Output the [X, Y] coordinate of the center of the cell containing the given text.  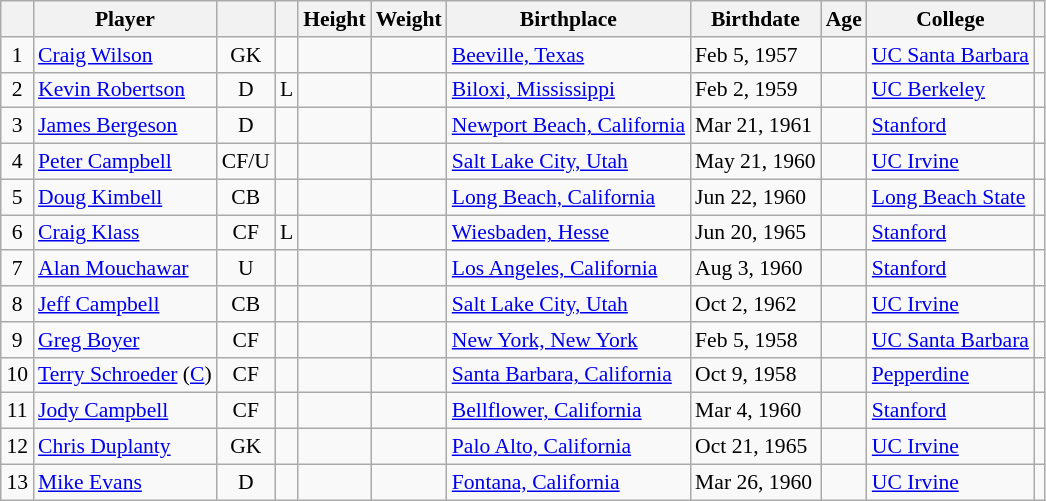
Oct 2, 1962 [756, 304]
College [950, 19]
Kevin Robertson [125, 90]
Feb 5, 1958 [756, 340]
Craig Wilson [125, 55]
Mike Evans [125, 482]
May 21, 1960 [756, 162]
5 [17, 197]
Birthplace [568, 19]
Greg Boyer [125, 340]
12 [17, 447]
Long Beach State [950, 197]
Biloxi, Mississippi [568, 90]
7 [17, 269]
New York, New York [568, 340]
6 [17, 233]
Palo Alto, California [568, 447]
Age [844, 19]
Mar 26, 1960 [756, 482]
Jody Campbell [125, 411]
Height [334, 19]
Feb 2, 1959 [756, 90]
Wiesbaden, Hesse [568, 233]
Feb 5, 1957 [756, 55]
Los Angeles, California [568, 269]
Bellflower, California [568, 411]
CF/U [246, 162]
Santa Barbara, California [568, 375]
Long Beach, California [568, 197]
Beeville, Texas [568, 55]
Pepperdine [950, 375]
Peter Campbell [125, 162]
Jun 22, 1960 [756, 197]
4 [17, 162]
Craig Klass [125, 233]
2 [17, 90]
Jun 20, 1965 [756, 233]
8 [17, 304]
Oct 9, 1958 [756, 375]
Aug 3, 1960 [756, 269]
10 [17, 375]
9 [17, 340]
Newport Beach, California [568, 126]
Alan Mouchawar [125, 269]
Weight [409, 19]
Mar 21, 1961 [756, 126]
James Bergeson [125, 126]
Birthdate [756, 19]
Terry Schroeder (C) [125, 375]
1 [17, 55]
U [246, 269]
Jeff Campbell [125, 304]
Chris Duplanty [125, 447]
11 [17, 411]
13 [17, 482]
Oct 21, 1965 [756, 447]
Fontana, California [568, 482]
3 [17, 126]
UC Berkeley [950, 90]
Player [125, 19]
Doug Kimbell [125, 197]
Mar 4, 1960 [756, 411]
